Find where the given text appears and provide that cell's center as [X, Y] coordinate. 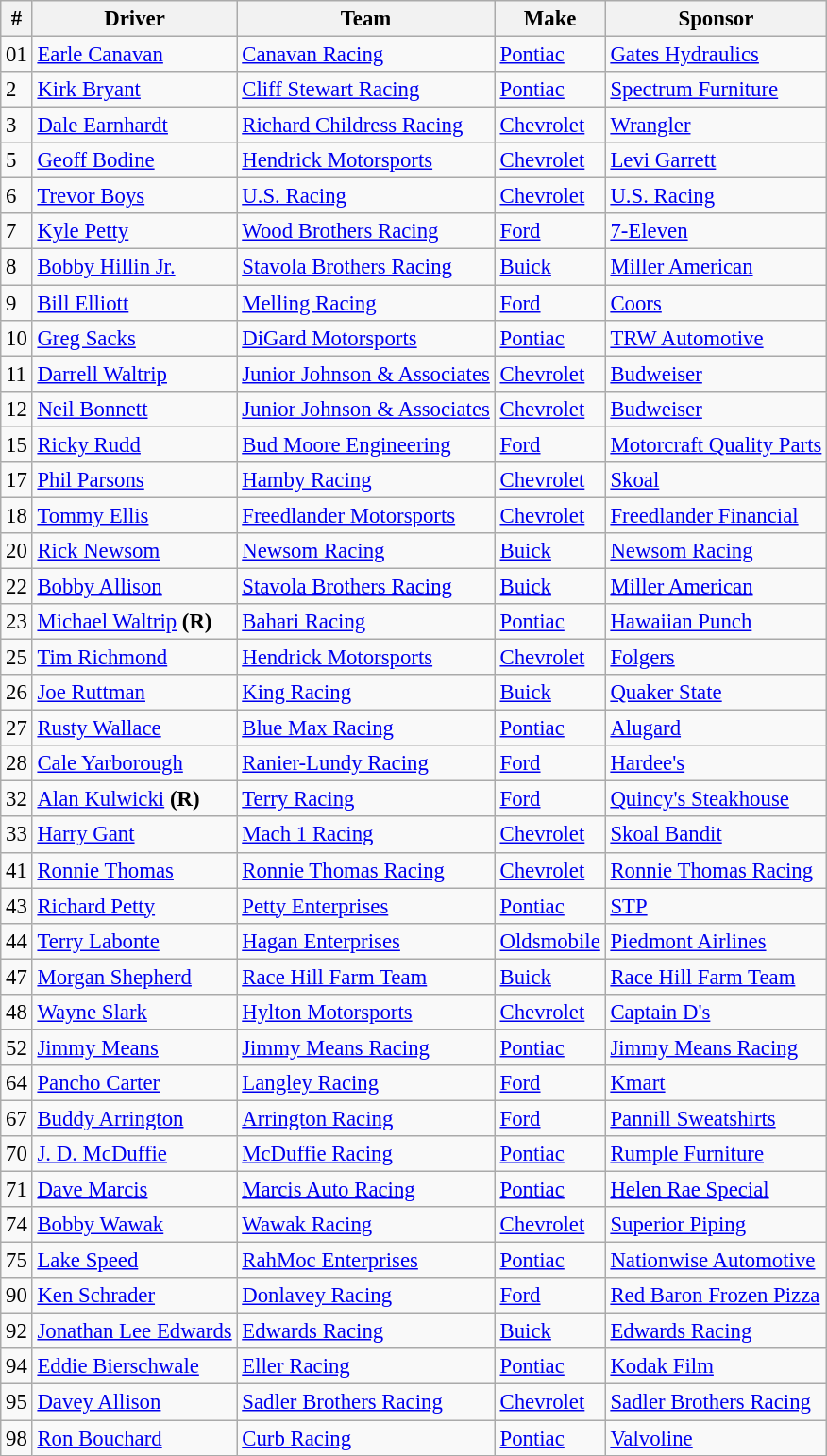
20 [17, 551]
Alan Kulwicki (R) [134, 799]
Bobby Wawak [134, 1225]
J. D. McDuffie [134, 1154]
25 [17, 658]
Gates Hydraulics [716, 55]
3 [17, 126]
Freedlander Financial [716, 515]
Morgan Shepherd [134, 977]
Neil Bonnett [134, 409]
Lake Speed [134, 1261]
92 [17, 1331]
8 [17, 267]
Davey Allison [134, 1402]
9 [17, 303]
Ricky Rudd [134, 444]
Levi Garrett [716, 160]
Sponsor [716, 19]
Terry Labonte [134, 941]
26 [17, 693]
15 [17, 444]
Earle Canavan [134, 55]
94 [17, 1367]
17 [17, 480]
Bobby Hillin Jr. [134, 267]
Joe Ruttman [134, 693]
7-Eleven [716, 231]
Curb Racing [366, 1438]
Jonathan Lee Edwards [134, 1331]
67 [17, 1118]
Geoff Bodine [134, 160]
18 [17, 515]
Rick Newsom [134, 551]
Langley Racing [366, 1083]
12 [17, 409]
Pannill Sweatshirts [716, 1118]
Alugard [716, 728]
Richard Petty [134, 906]
Quincy's Steakhouse [716, 799]
Jimmy Means [134, 1047]
Buddy Arrington [134, 1118]
7 [17, 231]
Phil Parsons [134, 480]
52 [17, 1047]
27 [17, 728]
33 [17, 835]
32 [17, 799]
STP [716, 906]
90 [17, 1296]
Marcis Auto Racing [366, 1190]
Folgers [716, 658]
48 [17, 1013]
Michael Waltrip (R) [134, 622]
Skoal [716, 480]
Kodak Film [716, 1367]
# [17, 19]
Hardee's [716, 763]
Kyle Petty [134, 231]
75 [17, 1261]
Harry Gant [134, 835]
Skoal Bandit [716, 835]
Coors [716, 303]
71 [17, 1190]
Valvoline [716, 1438]
22 [17, 586]
Ron Bouchard [134, 1438]
Eller Racing [366, 1367]
Ken Schrader [134, 1296]
Hamby Racing [366, 480]
Driver [134, 19]
Tim Richmond [134, 658]
RahMoc Enterprises [366, 1261]
Wood Brothers Racing [366, 231]
6 [17, 196]
Greg Sacks [134, 338]
43 [17, 906]
Make [549, 19]
Mach 1 Racing [366, 835]
47 [17, 977]
98 [17, 1438]
Petty Enterprises [366, 906]
44 [17, 941]
Cale Yarborough [134, 763]
Darrell Waltrip [134, 374]
74 [17, 1225]
Hylton Motorsports [366, 1013]
Wrangler [716, 126]
Red Baron Frozen Pizza [716, 1296]
Arrington Racing [366, 1118]
Ronnie Thomas [134, 870]
Bud Moore Engineering [366, 444]
Spectrum Furniture [716, 90]
Motorcraft Quality Parts [716, 444]
Captain D's [716, 1013]
Helen Rae Special [716, 1190]
Terry Racing [366, 799]
DiGard Motorsports [366, 338]
Rumple Furniture [716, 1154]
Bobby Allison [134, 586]
Nationwise Automotive [716, 1261]
Superior Piping [716, 1225]
Pancho Carter [134, 1083]
Donlavey Racing [366, 1296]
41 [17, 870]
5 [17, 160]
Ranier-Lundy Racing [366, 763]
Oldsmobile [549, 941]
Hagan Enterprises [366, 941]
TRW Automotive [716, 338]
Blue Max Racing [366, 728]
King Racing [366, 693]
70 [17, 1154]
Wawak Racing [366, 1225]
10 [17, 338]
23 [17, 622]
95 [17, 1402]
Tommy Ellis [134, 515]
2 [17, 90]
Melling Racing [366, 303]
Bahari Racing [366, 622]
Rusty Wallace [134, 728]
Quaker State [716, 693]
McDuffie Racing [366, 1154]
11 [17, 374]
Eddie Bierschwale [134, 1367]
Canavan Racing [366, 55]
Trevor Boys [134, 196]
Wayne Slark [134, 1013]
Kmart [716, 1083]
Dale Earnhardt [134, 126]
Kirk Bryant [134, 90]
Team [366, 19]
Hawaiian Punch [716, 622]
Dave Marcis [134, 1190]
01 [17, 55]
Bill Elliott [134, 303]
28 [17, 763]
Cliff Stewart Racing [366, 90]
Richard Childress Racing [366, 126]
64 [17, 1083]
Piedmont Airlines [716, 941]
Freedlander Motorsports [366, 515]
